Scan for the cell matching the given text and deliver its [X, Y] coordinate at center. 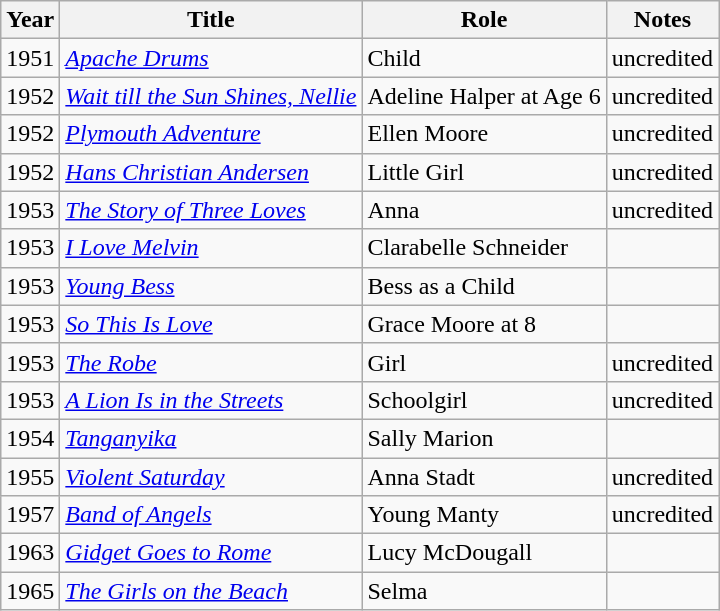
Young Manty [484, 515]
So This Is Love [211, 324]
1957 [30, 515]
The Robe [211, 362]
Schoolgirl [484, 400]
I Love Melvin [211, 248]
Tanganyika [211, 438]
Child [484, 58]
1963 [30, 553]
Notes [662, 20]
1955 [30, 477]
Hans Christian Andersen [211, 172]
Selma [484, 591]
Adeline Halper at Age 6 [484, 96]
Young Bess [211, 286]
The Girls on the Beach [211, 591]
A Lion Is in the Streets [211, 400]
Bess as a Child [484, 286]
Clarabelle Schneider [484, 248]
Apache Drums [211, 58]
1965 [30, 591]
Title [211, 20]
The Story of Three Loves [211, 210]
Plymouth Adventure [211, 134]
Gidget Goes to Rome [211, 553]
1954 [30, 438]
Sally Marion [484, 438]
Girl [484, 362]
Year [30, 20]
Role [484, 20]
Lucy McDougall [484, 553]
Band of Angels [211, 515]
Little Girl [484, 172]
Grace Moore at 8 [484, 324]
Anna [484, 210]
1951 [30, 58]
Violent Saturday [211, 477]
Anna Stadt [484, 477]
Ellen Moore [484, 134]
Wait till the Sun Shines, Nellie [211, 96]
